Provide the [x, y] coordinate of the cell's center where the given text is located.  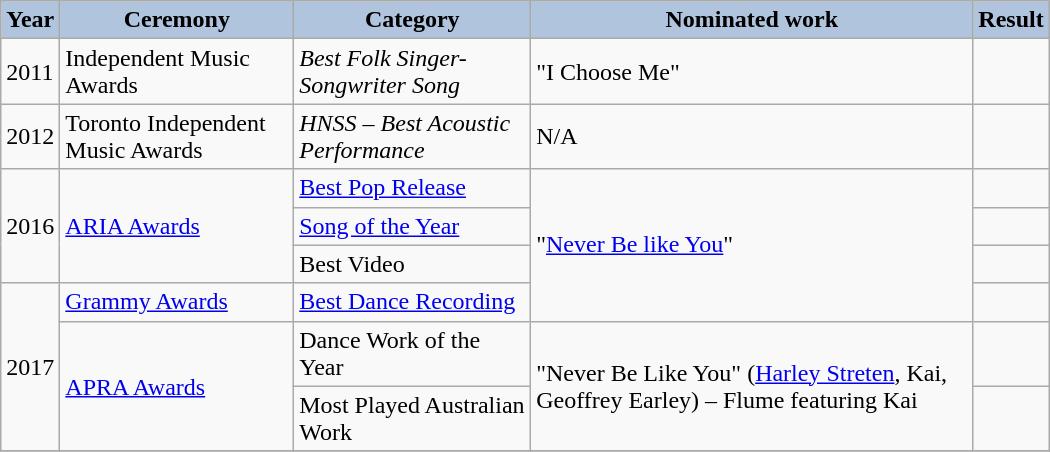
Song of the Year [412, 226]
Toronto Independent Music Awards [177, 136]
Category [412, 20]
Most Played Australian Work [412, 418]
Best Folk Singer-Songwriter Song [412, 72]
Ceremony [177, 20]
"I Choose Me" [752, 72]
Best Pop Release [412, 188]
Dance Work of the Year [412, 354]
2012 [30, 136]
ARIA Awards [177, 226]
Best Dance Recording [412, 302]
Nominated work [752, 20]
Best Video [412, 264]
2011 [30, 72]
Grammy Awards [177, 302]
2016 [30, 226]
Result [1011, 20]
APRA Awards [177, 386]
HNSS – Best Acoustic Performance [412, 136]
"Never Be Like You" (Harley Streten, Kai, Geoffrey Earley) – Flume featuring Kai [752, 386]
"Never Be like You" [752, 245]
Year [30, 20]
Independent Music Awards [177, 72]
2017 [30, 367]
N/A [752, 136]
